Return the (x, y) coordinate for the center point of the cell that contains the specified text.  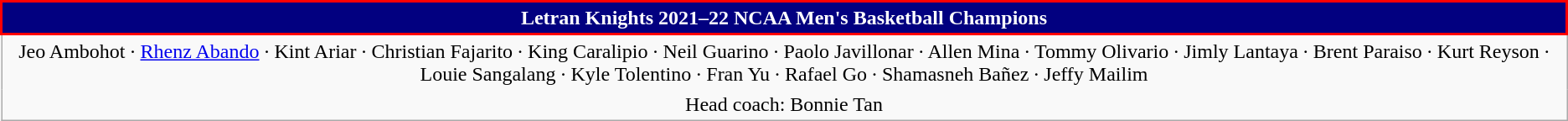
Head coach: Bonnie Tan (784, 104)
Letran Knights 2021–22 NCAA Men's Basketball Champions (784, 18)
